Provide the (x, y) coordinate of the cell's center where the given text is located.  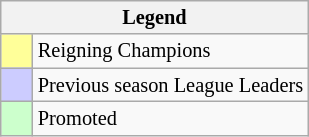
Reigning Champions (170, 51)
Legend (154, 17)
Previous season League Leaders (170, 85)
Promoted (170, 118)
